Find where the given text appears and provide that cell's center as [X, Y] coordinate. 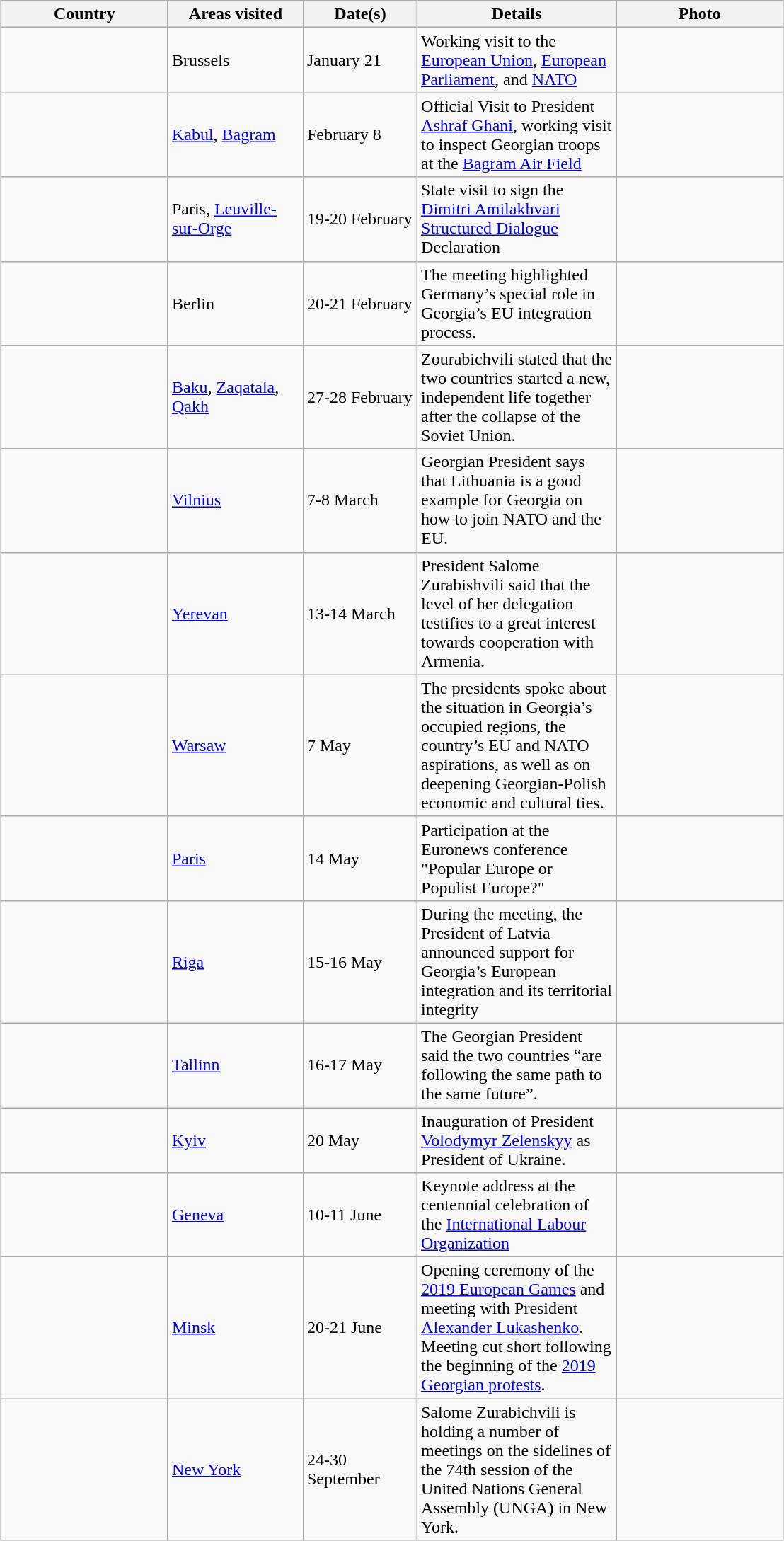
Warsaw [235, 745]
January 21 [359, 60]
24-30 September [359, 1470]
Berlin [235, 303]
During the meeting, the President of Latvia announced support for Georgia’s European integration and its territorial integrity [517, 961]
Working visit to the European Union, European Parliament, and NATO [517, 60]
New York [235, 1470]
Georgian President says that Lithuania is a good example for Georgia on how to join NATO and the EU. [517, 500]
Participation at the Euronews conference "Popular Europe or Populist Europe?" [517, 858]
Kyiv [235, 1140]
February 8 [359, 134]
27-28 February [359, 397]
15-16 May [359, 961]
16-17 May [359, 1065]
State visit to sign the Dimitri Amilakhvari Structured Dialogue Declaration [517, 219]
20-21 February [359, 303]
7-8 March [359, 500]
Brussels [235, 60]
Details [517, 14]
13-14 March [359, 613]
Photo [700, 14]
Inauguration of President Volodymyr Zelenskyy as President of Ukraine. [517, 1140]
20 May [359, 1140]
Country [84, 14]
19-20 February [359, 219]
Official Visit to President Ashraf Ghani, working visit to inspect Georgian troops at the Bagram Air Field [517, 134]
Keynote address at the centennial celebration of the International Labour Organization [517, 1215]
Zourabichvili stated that the two countries started a new, independent life together after the collapse of the Soviet Union. [517, 397]
Areas visited [235, 14]
10-11 June [359, 1215]
7 May [359, 745]
Salome Zurabichvili is holding a number of meetings on the sidelines of the 74th session of the United Nations General Assembly (UNGA) in New York. [517, 1470]
Vilnius [235, 500]
Baku, Zaqatala, Qakh [235, 397]
Kabul, Bagram [235, 134]
Geneva [235, 1215]
Date(s) [359, 14]
14 May [359, 858]
The Georgian President said the two countries “are following the same path to the same future”. [517, 1065]
Paris [235, 858]
20-21 June [359, 1328]
Yerevan [235, 613]
Riga [235, 961]
Tallinn [235, 1065]
President Salome Zurabishvili said that the level of her delegation testifies to a great interest towards cooperation with Armenia. [517, 613]
The meeting highlighted Germany’s special role in Georgia’s EU integration process. [517, 303]
Paris, Leuville-sur-Orge [235, 219]
Minsk [235, 1328]
